Capture the cell that displays the provided text and extract its (X, Y) central coordinate. 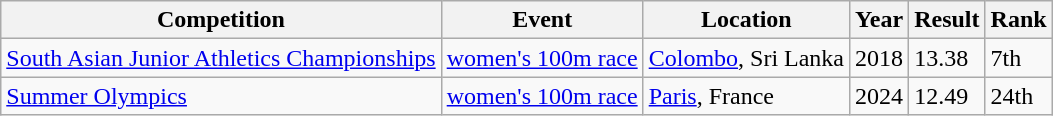
13.38 (947, 58)
Paris, France (746, 96)
2018 (880, 58)
7th (1018, 58)
Year (880, 20)
24th (1018, 96)
12.49 (947, 96)
2024 (880, 96)
Competition (221, 20)
Rank (1018, 20)
Summer Olympics (221, 96)
Location (746, 20)
Event (542, 20)
Colombo, Sri Lanka (746, 58)
Result (947, 20)
South Asian Junior Athletics Championships (221, 58)
